For the text-containing cell, return its midpoint in (X, Y) coordinate format. 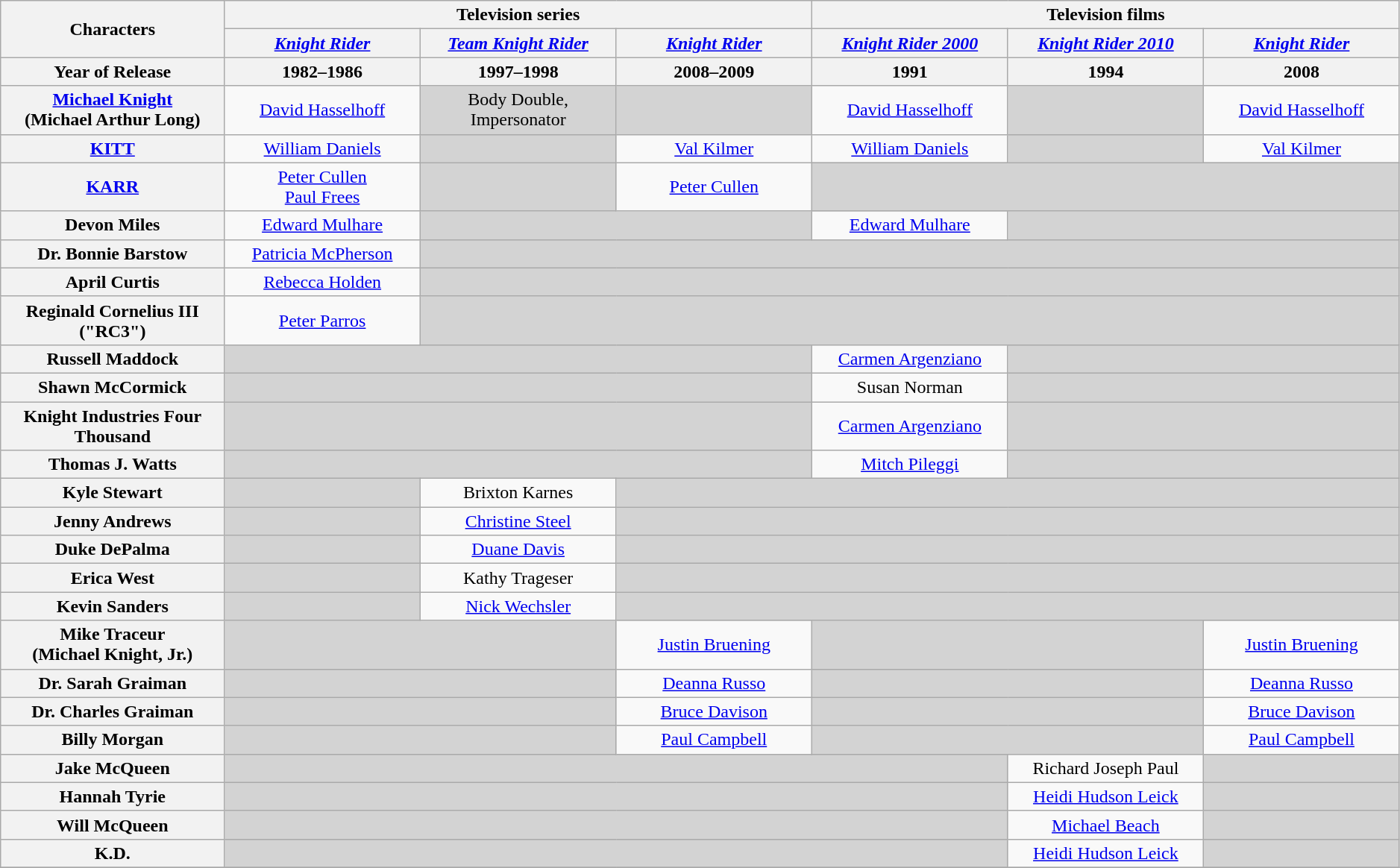
1991 (910, 72)
KARR (113, 186)
Jenny Andrews (113, 521)
Jake McQueen (113, 768)
Will McQueen (113, 825)
Dr. Bonnie Barstow (113, 254)
1982–1986 (322, 72)
April Curtis (113, 282)
2008–2009 (715, 72)
Characters (113, 29)
Christine Steel (518, 521)
Russell Maddock (113, 359)
Hannah Tyrie (113, 796)
Peter CullenPaul Frees (322, 186)
1997–1998 (518, 72)
Brixton Karnes (518, 493)
Peter Parros (322, 321)
K.D. (113, 853)
Mitch Pileggi (910, 465)
Knight Rider 2010 (1105, 43)
Peter Cullen (715, 186)
Kevin Sanders (113, 606)
KITT (113, 148)
Michael Knight(Michael Arthur Long) (113, 110)
Patricia McPherson (322, 254)
Television films (1106, 15)
Television series (518, 15)
Duane Davis (518, 550)
Thomas J. Watts (113, 465)
Knight Industries Four Thousand (113, 425)
Billy Morgan (113, 740)
Mike Traceur(Michael Knight, Jr.) (113, 644)
Kyle Stewart (113, 493)
Nick Wechsler (518, 606)
Dr. Charles Graiman (113, 711)
1994 (1105, 72)
Susan Norman (910, 387)
Shawn McCormick (113, 387)
Erica West (113, 578)
Duke DePalma (113, 550)
Dr. Sarah Graiman (113, 683)
2008 (1302, 72)
Kathy Trageser (518, 578)
Knight Rider 2000 (910, 43)
Reginald Cornelius III ("RC3") (113, 321)
Body Double, Impersonator (518, 110)
Year of Release (113, 72)
Team Knight Rider (518, 43)
Richard Joseph Paul (1105, 768)
Rebecca Holden (322, 282)
Devon Miles (113, 225)
Michael Beach (1105, 825)
